Identify which cell holds the provided text, then report its (X, Y) central coordinate. 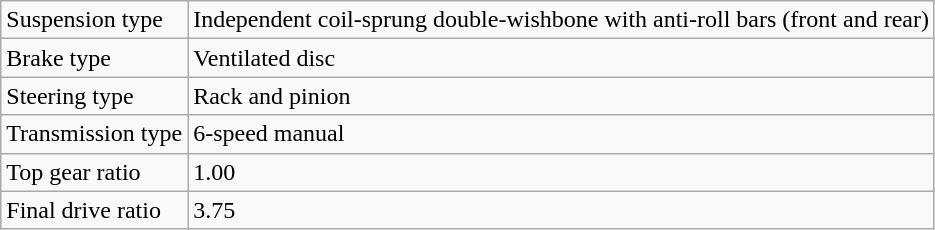
1.00 (562, 172)
Top gear ratio (94, 172)
3.75 (562, 210)
Suspension type (94, 20)
6-speed manual (562, 134)
Ventilated disc (562, 58)
Transmission type (94, 134)
Final drive ratio (94, 210)
Brake type (94, 58)
Independent coil-sprung double-wishbone with anti-roll bars (front and rear) (562, 20)
Rack and pinion (562, 96)
Steering type (94, 96)
